Output the (X, Y) coordinate of the center of the cell containing the given text.  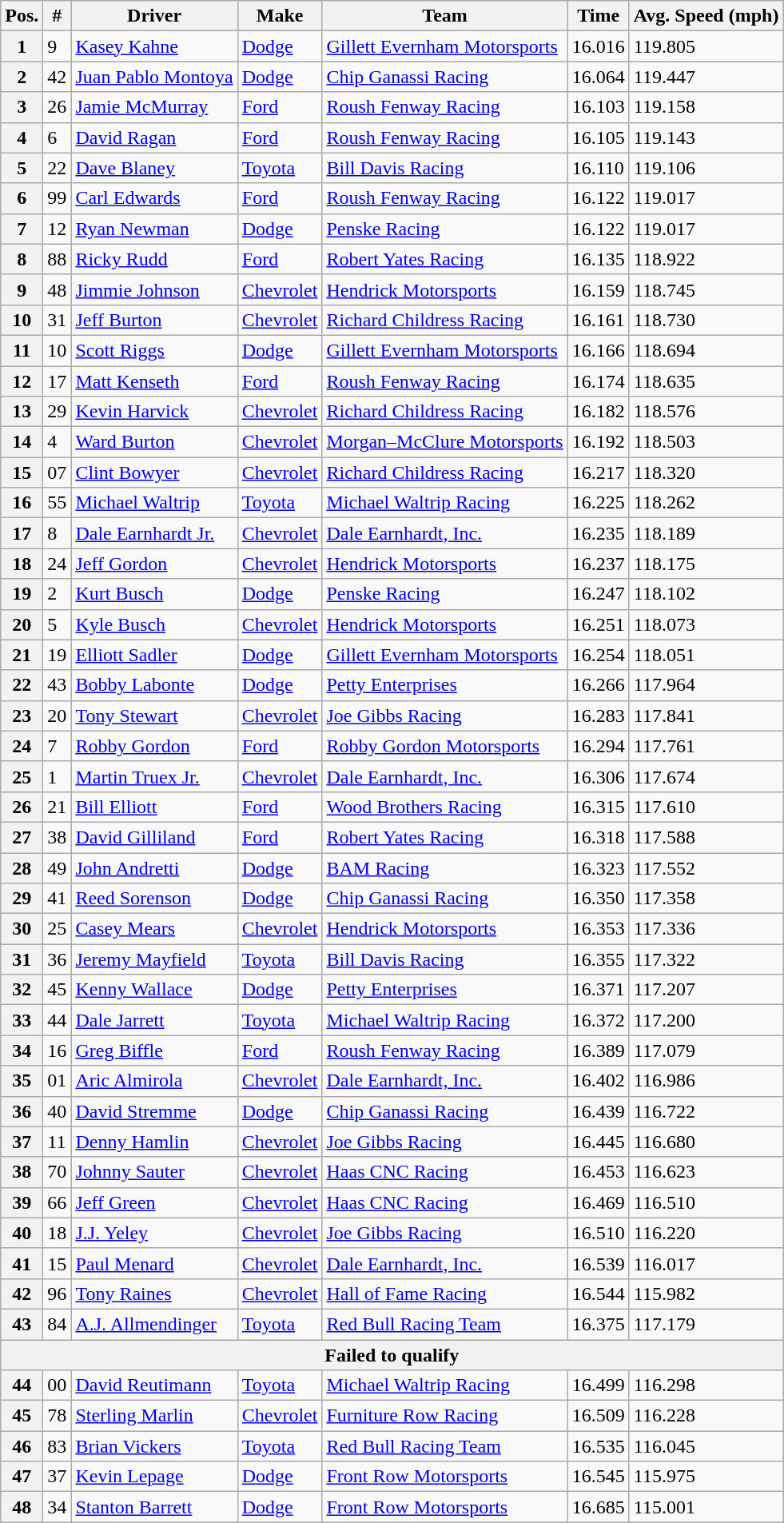
Kurt Busch (154, 594)
14 (22, 442)
Pos. (22, 16)
Jeff Green (154, 1202)
Carl Edwards (154, 198)
116.017 (706, 1263)
16.318 (598, 837)
16.499 (598, 1385)
16.544 (598, 1294)
Ryan Newman (154, 229)
Greg Biffle (154, 1051)
16.350 (598, 899)
119.143 (706, 138)
16.235 (598, 533)
Tony Raines (154, 1294)
118.073 (706, 624)
16.247 (598, 594)
117.674 (706, 776)
23 (22, 716)
16.217 (598, 472)
Robby Gordon (154, 746)
16.372 (598, 1020)
07 (58, 472)
David Ragan (154, 138)
116.623 (706, 1172)
118.730 (706, 320)
118.922 (706, 259)
78 (58, 1416)
28 (22, 867)
30 (22, 929)
16.545 (598, 1477)
115.001 (706, 1507)
117.588 (706, 837)
118.189 (706, 533)
117.841 (706, 716)
16.225 (598, 503)
117.179 (706, 1324)
Dale Jarrett (154, 1020)
Dave Blaney (154, 168)
96 (58, 1294)
16.294 (598, 746)
117.322 (706, 959)
117.200 (706, 1020)
117.336 (706, 929)
Michael Waltrip (154, 503)
Jeremy Mayfield (154, 959)
16.266 (598, 685)
116.510 (706, 1202)
39 (22, 1202)
Kasey Kahne (154, 46)
Kyle Busch (154, 624)
117.079 (706, 1051)
47 (22, 1477)
Furniture Row Racing (444, 1416)
Time (598, 16)
Jimmie Johnson (154, 289)
Driver (154, 16)
Failed to qualify (392, 1355)
117.964 (706, 685)
A.J. Allmendinger (154, 1324)
16.685 (598, 1507)
117.552 (706, 867)
118.503 (706, 442)
Elliott Sadler (154, 655)
115.975 (706, 1477)
118.745 (706, 289)
16.192 (598, 442)
16.315 (598, 807)
Scott Riggs (154, 350)
Reed Sorenson (154, 899)
55 (58, 503)
16.535 (598, 1446)
Aric Almirola (154, 1081)
16.237 (598, 564)
Martin Truex Jr. (154, 776)
116.220 (706, 1233)
David Reutimann (154, 1385)
16.283 (598, 716)
49 (58, 867)
118.175 (706, 564)
Casey Mears (154, 929)
35 (22, 1081)
Brian Vickers (154, 1446)
Wood Brothers Racing (444, 807)
117.207 (706, 990)
33 (22, 1020)
117.358 (706, 899)
16.174 (598, 381)
117.761 (706, 746)
David Stremme (154, 1111)
16.064 (598, 77)
119.158 (706, 107)
Clint Bowyer (154, 472)
Matt Kenseth (154, 381)
16.355 (598, 959)
118.102 (706, 594)
16.389 (598, 1051)
16.539 (598, 1263)
Ricky Rudd (154, 259)
32 (22, 990)
Kevin Lepage (154, 1477)
01 (58, 1081)
3 (22, 107)
118.694 (706, 350)
Morgan–McClure Motorsports (444, 442)
Bill Elliott (154, 807)
16.110 (598, 168)
Juan Pablo Montoya (154, 77)
Avg. Speed (mph) (706, 16)
83 (58, 1446)
Kenny Wallace (154, 990)
116.986 (706, 1081)
118.051 (706, 655)
Paul Menard (154, 1263)
116.680 (706, 1142)
16.161 (598, 320)
46 (22, 1446)
27 (22, 837)
Hall of Fame Racing (444, 1294)
16.402 (598, 1081)
119.447 (706, 77)
# (58, 16)
16.371 (598, 990)
118.320 (706, 472)
Robby Gordon Motorsports (444, 746)
16.159 (598, 289)
Denny Hamlin (154, 1142)
16.445 (598, 1142)
16.182 (598, 412)
16.254 (598, 655)
70 (58, 1172)
116.228 (706, 1416)
16.353 (598, 929)
16.469 (598, 1202)
118.576 (706, 412)
00 (58, 1385)
116.298 (706, 1385)
Jamie McMurray (154, 107)
66 (58, 1202)
16.135 (598, 259)
118.635 (706, 381)
Kevin Harvick (154, 412)
88 (58, 259)
Team (444, 16)
Jeff Burton (154, 320)
119.805 (706, 46)
16.510 (598, 1233)
16.251 (598, 624)
Johnny Sauter (154, 1172)
115.982 (706, 1294)
116.722 (706, 1111)
16.439 (598, 1111)
16.306 (598, 776)
99 (58, 198)
116.045 (706, 1446)
David Gilliland (154, 837)
16.375 (598, 1324)
Make (280, 16)
Ward Burton (154, 442)
Sterling Marlin (154, 1416)
117.610 (706, 807)
Jeff Gordon (154, 564)
84 (58, 1324)
16.103 (598, 107)
16.016 (598, 46)
Stanton Barrett (154, 1507)
J.J. Yeley (154, 1233)
16.323 (598, 867)
John Andretti (154, 867)
Tony Stewart (154, 716)
16.453 (598, 1172)
16.166 (598, 350)
13 (22, 412)
16.509 (598, 1416)
Dale Earnhardt Jr. (154, 533)
BAM Racing (444, 867)
16.105 (598, 138)
119.106 (706, 168)
Bobby Labonte (154, 685)
118.262 (706, 503)
